Pinpoint the cell where the given text exists, returning its (X, Y) midpoint coordinate. 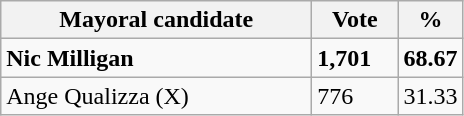
Mayoral candidate (156, 20)
Vote (355, 20)
31.33 (430, 96)
% (430, 20)
Ange Qualizza (X) (156, 96)
68.67 (430, 58)
Nic Milligan (156, 58)
776 (355, 96)
1,701 (355, 58)
